Extract the [x, y] coordinate from the center of the cell holding the provided text.  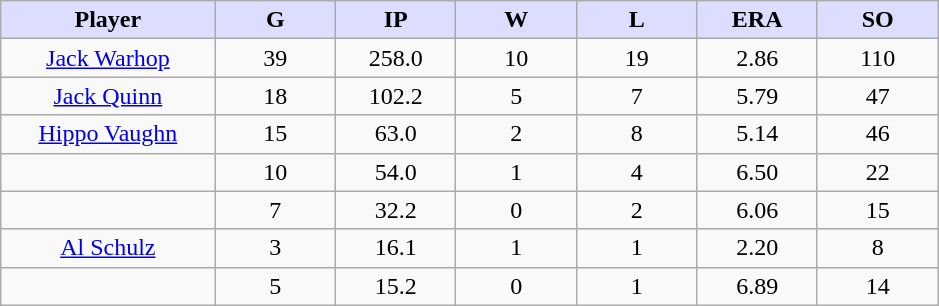
6.06 [757, 210]
3 [275, 248]
2.86 [757, 58]
SO [878, 20]
16.1 [395, 248]
6.50 [757, 172]
4 [636, 172]
6.89 [757, 286]
Jack Warhop [108, 58]
ERA [757, 20]
2.20 [757, 248]
22 [878, 172]
32.2 [395, 210]
Al Schulz [108, 248]
G [275, 20]
15.2 [395, 286]
46 [878, 134]
110 [878, 58]
47 [878, 96]
14 [878, 286]
L [636, 20]
18 [275, 96]
63.0 [395, 134]
Player [108, 20]
54.0 [395, 172]
102.2 [395, 96]
Hippo Vaughn [108, 134]
IP [395, 20]
5.79 [757, 96]
Jack Quinn [108, 96]
5.14 [757, 134]
19 [636, 58]
39 [275, 58]
W [516, 20]
258.0 [395, 58]
